From the cell containing the given text, extract its center point as [X, Y] coordinate. 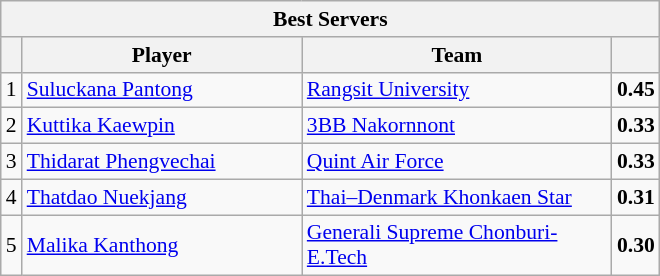
4 [12, 197]
0.45 [636, 90]
Team [457, 55]
3BB Nakornnont [457, 126]
Kuttika Kaewpin [162, 126]
Thatdao Nuekjang [162, 197]
3 [12, 162]
Suluckana Pantong [162, 90]
0.30 [636, 246]
Rangsit University [457, 90]
2 [12, 126]
Thidarat Phengvechai [162, 162]
Best Servers [330, 19]
Malika Kanthong [162, 246]
Quint Air Force [457, 162]
Thai–Denmark Khonkaen Star [457, 197]
1 [12, 90]
5 [12, 246]
0.31 [636, 197]
Player [162, 55]
Generali Supreme Chonburi-E.Tech [457, 246]
